Determine the [x, y] coordinate at the center of the cell enclosing the given text.  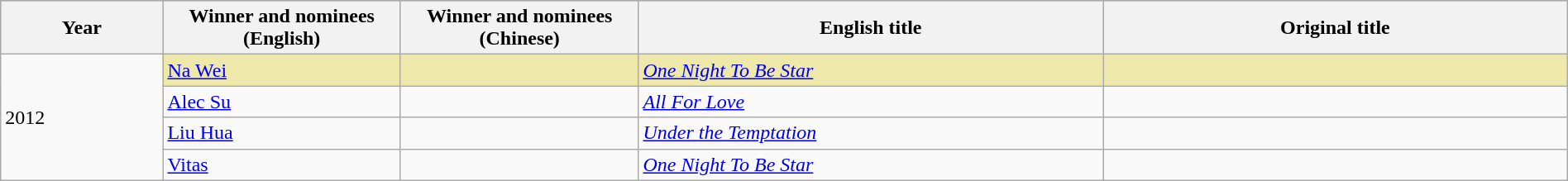
Alec Su [282, 102]
Na Wei [282, 70]
2012 [82, 117]
Vitas [282, 164]
All For Love [871, 102]
Winner and nominees(Chinese) [519, 28]
Liu Hua [282, 133]
Winner and nominees(English) [282, 28]
Original title [1336, 28]
Under the Temptation [871, 133]
English title [871, 28]
Year [82, 28]
